Output the (x, y) coordinate of the center of the cell containing the given text.  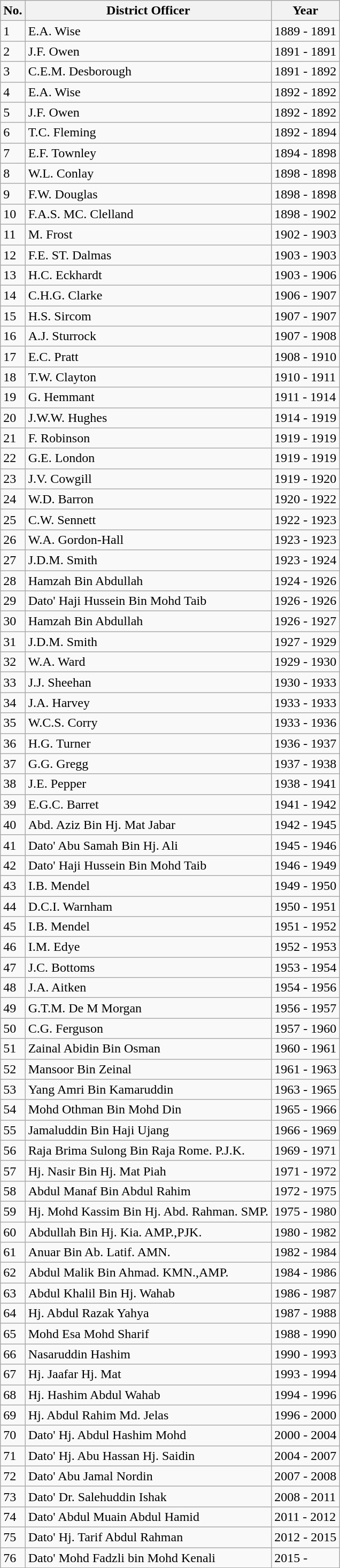
W.C.S. Corry (148, 723)
W.L. Conlay (148, 173)
1942 - 1945 (306, 825)
59 (13, 1211)
W.A. Gordon-Hall (148, 540)
2000 - 2004 (306, 1435)
42 (13, 865)
30 (13, 621)
Nasaruddin Hashim (148, 1354)
Year (306, 11)
67 (13, 1374)
W.A. Ward (148, 662)
G.T.M. De M Morgan (148, 1008)
Dato' Hj. Abdul Hashim Mohd (148, 1435)
C.W. Sennett (148, 519)
1894 - 1898 (306, 153)
1952 - 1953 (306, 947)
1933 - 1933 (306, 703)
Dato' Dr. Salehuddin Ishak (148, 1496)
70 (13, 1435)
1996 - 2000 (306, 1415)
27 (13, 560)
1949 - 1950 (306, 886)
1965 - 1966 (306, 1110)
12 (13, 255)
36 (13, 743)
Dato' Mohd Fadzli bin Mohd Kenali (148, 1558)
37 (13, 764)
1892 - 1894 (306, 133)
1938 - 1941 (306, 784)
2007 - 2008 (306, 1476)
Jamaluddin Bin Haji Ujang (148, 1130)
Mohd Othman Bin Mohd Din (148, 1110)
4 (13, 92)
69 (13, 1415)
Abdul Manaf Bin Abdul Rahim (148, 1191)
43 (13, 886)
J.A. Aitken (148, 988)
T.C. Fleming (148, 133)
D.C.I. Warnham (148, 906)
J.J. Sheehan (148, 682)
F. Robinson (148, 438)
Dato' Abu Jamal Nordin (148, 1476)
71 (13, 1456)
1891 - 1891 (306, 51)
1891 - 1892 (306, 72)
17 (13, 357)
8 (13, 173)
1936 - 1937 (306, 743)
62 (13, 1273)
40 (13, 825)
C.G. Ferguson (148, 1028)
Mohd Esa Mohd Sharif (148, 1334)
Dato' Abdul Muain Abdul Hamid (148, 1517)
57 (13, 1171)
13 (13, 275)
1971 - 1972 (306, 1171)
49 (13, 1008)
1987 - 1988 (306, 1313)
Anuar Bin Ab. Latif. AMN. (148, 1252)
55 (13, 1130)
G. Hemmant (148, 397)
J.C. Bottoms (148, 967)
Hj. Mohd Kassim Bin Hj. Abd. Rahman. SMP. (148, 1211)
35 (13, 723)
38 (13, 784)
22 (13, 458)
34 (13, 703)
1924 - 1926 (306, 580)
1980 - 1982 (306, 1232)
G.E. London (148, 458)
26 (13, 540)
58 (13, 1191)
39 (13, 804)
Hj. Abdul Razak Yahya (148, 1313)
Hj. Hashim Abdul Wahab (148, 1395)
1910 - 1911 (306, 377)
1956 - 1957 (306, 1008)
1919 - 1920 (306, 479)
District Officer (148, 11)
5 (13, 112)
M. Frost (148, 234)
Abd. Aziz Bin Hj. Mat Jabar (148, 825)
1906 - 1907 (306, 296)
1954 - 1956 (306, 988)
23 (13, 479)
1984 - 1986 (306, 1273)
Hj. Abdul Rahim Md. Jelas (148, 1415)
1926 - 1926 (306, 601)
1937 - 1938 (306, 764)
Abdul Khalil Bin Hj. Wahab (148, 1293)
9 (13, 194)
45 (13, 927)
75 (13, 1537)
1951 - 1952 (306, 927)
Dato' Hj. Abu Hassan Hj. Saidin (148, 1456)
1923 - 1923 (306, 540)
Dato' Hj. Tarif Abdul Rahman (148, 1537)
G.G. Gregg (148, 764)
20 (13, 418)
2015 - (306, 1558)
11 (13, 234)
2004 - 2007 (306, 1456)
1 (13, 31)
J.A. Harvey (148, 703)
1908 - 1910 (306, 357)
1957 - 1960 (306, 1028)
1933 - 1936 (306, 723)
25 (13, 519)
1993 - 1994 (306, 1374)
52 (13, 1069)
21 (13, 438)
1972 - 1975 (306, 1191)
F.A.S. MC. Clelland (148, 214)
31 (13, 642)
No. (13, 11)
2 (13, 51)
1889 - 1891 (306, 31)
1986 - 1987 (306, 1293)
73 (13, 1496)
H.S. Sircom (148, 316)
65 (13, 1334)
19 (13, 397)
Zainal Abidin Bin Osman (148, 1049)
H.C. Eckhardt (148, 275)
28 (13, 580)
3 (13, 72)
J.E. Pepper (148, 784)
1975 - 1980 (306, 1211)
Yang Amri Bin Kamaruddin (148, 1089)
1907 - 1908 (306, 336)
54 (13, 1110)
1990 - 1993 (306, 1354)
64 (13, 1313)
1946 - 1949 (306, 865)
6 (13, 133)
10 (13, 214)
1988 - 1990 (306, 1334)
E.C. Pratt (148, 357)
1927 - 1929 (306, 642)
74 (13, 1517)
61 (13, 1252)
1898 - 1902 (306, 214)
1920 - 1922 (306, 499)
46 (13, 947)
1966 - 1969 (306, 1130)
Raja Brima Sulong Bin Raja Rome. P.J.K. (148, 1150)
E.F. Townley (148, 153)
16 (13, 336)
2012 - 2015 (306, 1537)
50 (13, 1028)
32 (13, 662)
41 (13, 845)
1922 - 1923 (306, 519)
Abdullah Bin Hj. Kia. AMP.,PJK. (148, 1232)
1945 - 1946 (306, 845)
56 (13, 1150)
1926 - 1927 (306, 621)
1969 - 1971 (306, 1150)
72 (13, 1476)
76 (13, 1558)
33 (13, 682)
15 (13, 316)
18 (13, 377)
1930 - 1933 (306, 682)
1911 - 1914 (306, 397)
63 (13, 1293)
14 (13, 296)
51 (13, 1049)
T.W. Clayton (148, 377)
J.W.W. Hughes (148, 418)
1953 - 1954 (306, 967)
1923 - 1924 (306, 560)
1960 - 1961 (306, 1049)
Abdul Malik Bin Ahmad. KMN.,AMP. (148, 1273)
I.M. Edye (148, 947)
1961 - 1963 (306, 1069)
Dato' Abu Samah Bin Hj. Ali (148, 845)
1982 - 1984 (306, 1252)
2011 - 2012 (306, 1517)
E.G.C. Barret (148, 804)
W.D. Barron (148, 499)
1950 - 1951 (306, 906)
68 (13, 1395)
H.G. Turner (148, 743)
Hj. Jaafar Hj. Mat (148, 1374)
A.J. Sturrock (148, 336)
1963 - 1965 (306, 1089)
J.V. Cowgill (148, 479)
1907 - 1907 (306, 316)
66 (13, 1354)
1994 - 1996 (306, 1395)
F.E. ST. Dalmas (148, 255)
Hj. Nasir Bin Hj. Mat Piah (148, 1171)
F.W. Douglas (148, 194)
C.E.M. Desborough (148, 72)
C.H.G. Clarke (148, 296)
53 (13, 1089)
1903 - 1906 (306, 275)
47 (13, 967)
1903 - 1903 (306, 255)
1902 - 1903 (306, 234)
29 (13, 601)
24 (13, 499)
Mansoor Bin Zeinal (148, 1069)
1941 - 1942 (306, 804)
2008 - 2011 (306, 1496)
44 (13, 906)
7 (13, 153)
60 (13, 1232)
48 (13, 988)
1914 - 1919 (306, 418)
1929 - 1930 (306, 662)
